Search for the cell housing the specified text and yield its [X, Y] center coordinate. 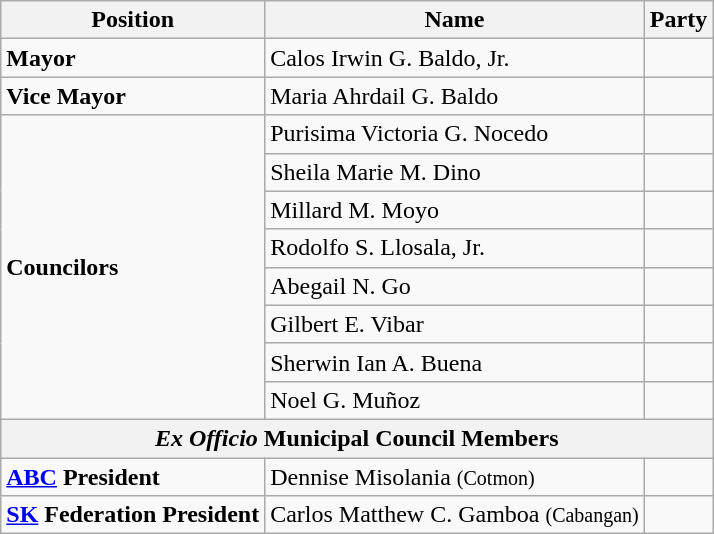
Purisima Victoria G. Nocedo [455, 134]
Name [455, 20]
Dennise Misolania (Cotmon) [455, 477]
Sheila Marie M. Dino [455, 172]
Gilbert E. Vibar [455, 324]
Position [133, 20]
Millard M. Moyo [455, 210]
Ex Officio Municipal Council Members [357, 438]
Noel G. Muñoz [455, 400]
Councilors [133, 267]
Vice Mayor [133, 96]
Abegail N. Go [455, 286]
ABC President [133, 477]
Calos Irwin G. Baldo, Jr. [455, 58]
SK Federation President [133, 515]
Rodolfo S. Llosala, Jr. [455, 248]
Sherwin Ian A. Buena [455, 362]
Mayor [133, 58]
Party [678, 20]
Maria Ahrdail G. Baldo [455, 96]
Carlos Matthew C. Gamboa (Cabangan) [455, 515]
